Capture the cell that displays the provided text and extract its [x, y] central coordinate. 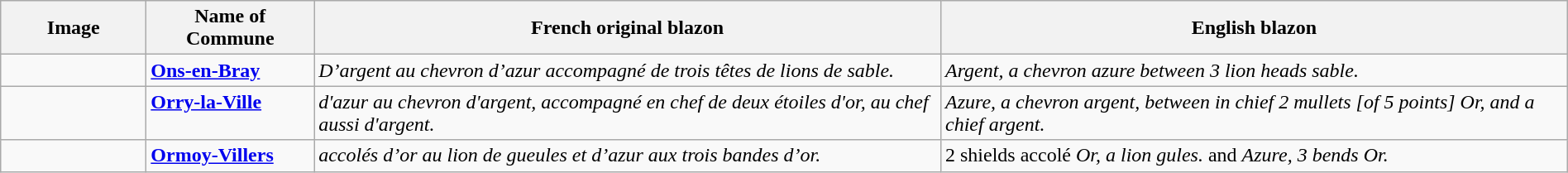
Argent, a chevron azure between 3 lion heads sable. [1254, 70]
Name of Commune [230, 28]
Orry-la-Ville [230, 113]
French original blazon [628, 28]
Image [74, 28]
D’argent au chevron d’azur accompagné de trois têtes de lions de sable. [628, 70]
English blazon [1254, 28]
d'azur au chevron d'argent, accompagné en chef de deux étoiles d'or, au chef aussi d'argent. [628, 113]
accolés d’or au lion de gueules et d’azur aux trois bandes d’or. [628, 156]
Ormoy-Villers [230, 156]
2 shields accolé Or, a lion gules. and Azure, 3 bends Or. [1254, 156]
Azure, a chevron argent, between in chief 2 mullets [of 5 points] Or, and a chief argent. [1254, 113]
Ons-en-Bray [230, 70]
